Pinpoint the cell where the given text exists, returning its (X, Y) midpoint coordinate. 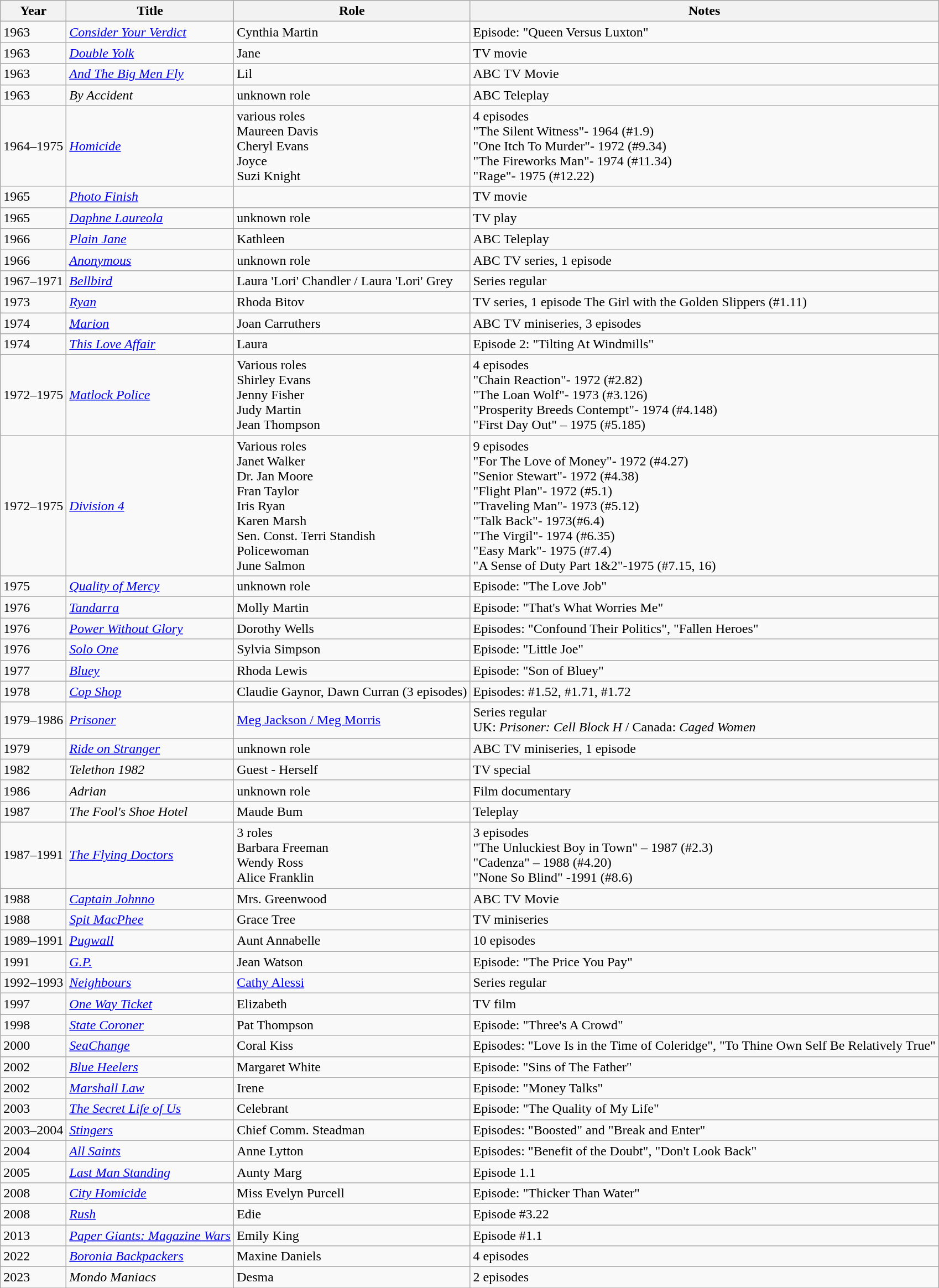
The Flying Doctors (150, 855)
Title (150, 11)
1989–1991 (33, 941)
Joan Carruthers (352, 323)
Role (352, 11)
3 rolesBarbara FreemanWendy RossAlice Franklin (352, 855)
TV film (705, 1004)
Episode: "Queen Versus Luxton" (705, 32)
Aunty Marg (352, 1172)
Year (33, 11)
Film documentary (705, 790)
2 episodes (705, 1277)
Last Man Standing (150, 1172)
Notes (705, 11)
TV series, 1 episode The Girl with the Golden Slippers (#1.11) (705, 302)
Maude Bum (352, 811)
Irene (352, 1088)
1982 (33, 769)
Mondo Maniacs (150, 1277)
1967–1971 (33, 281)
Episodes: "Benefit of the Doubt", "Don't Look Back" (705, 1151)
1979 (33, 748)
Telethon 1982 (150, 769)
Mrs. Greenwood (352, 898)
The Fool's Shoe Hotel (150, 811)
1986 (33, 790)
Molly Martin (352, 608)
Episode: "The Quality of My Life" (705, 1109)
Aunt Annabelle (352, 941)
Double Yolk (150, 53)
Laura 'Lori' Chandler / Laura 'Lori' Grey (352, 281)
Episode: "That's What Worries Me" (705, 608)
1992–1993 (33, 983)
Margaret White (352, 1067)
Laura (352, 344)
Episode: "Three's A Crowd" (705, 1025)
Rhoda Bitov (352, 302)
Ride on Stranger (150, 748)
Solo One (150, 650)
Power Without Glory (150, 629)
Guest - Herself (352, 769)
Episode: "Money Talks" (705, 1088)
4 episodes "The Silent Witness"- 1964 (#1.9) "One Itch To Murder"- 1972 (#9.34)"The Fireworks Man"- 1974 (#11.34) "Rage"- 1975 (#12.22) (705, 146)
One Way Ticket (150, 1004)
1975 (33, 587)
All Saints (150, 1151)
ABC TV miniseries, 3 episodes (705, 323)
10 episodes (705, 941)
1979–1986 (33, 720)
Pugwall (150, 941)
Emily King (352, 1235)
3 episodes"The Unluckiest Boy in Town" – 1987 (#2.3)"Cadenza" – 1988 (#4.20)"None So Blind" -1991 (#8.6) (705, 855)
1987 (33, 811)
Matlock Police (150, 395)
2004 (33, 1151)
By Accident (150, 95)
Division 4 (150, 506)
Episode: "The Love Job" (705, 587)
1998 (33, 1025)
Episodes: "Confound Their Politics", "Fallen Heroes" (705, 629)
2003 (33, 1109)
Celebrant (352, 1109)
Desma (352, 1277)
Pat Thompson (352, 1025)
Consider Your Verdict (150, 32)
Elizabeth (352, 1004)
Ryan (150, 302)
Daphne Laureola (150, 218)
Jane (352, 53)
This Love Affair (150, 344)
1978 (33, 692)
Quality of Mercy (150, 587)
Homicide (150, 146)
Episode: "Son of Bluey" (705, 671)
G.P. (150, 962)
Various rolesShirley Evans Jenny FisherJudy MartinJean Thompson (352, 395)
ABC TV miniseries, 1 episode (705, 748)
Episode 1.1 (705, 1172)
1987–1991 (33, 855)
Edie (352, 1214)
Marion (150, 323)
Photo Finish (150, 197)
Dorothy Wells (352, 629)
1973 (33, 302)
Teleplay (705, 811)
Paper Giants: Magazine Wars (150, 1235)
Series regularUK: Prisoner: Cell Block H / Canada: Caged Women (705, 720)
2022 (33, 1256)
Episode: "Thicker Than Water" (705, 1193)
various rolesMaureen DavisCheryl EvansJoyceSuzi Knight (352, 146)
Maxine Daniels (352, 1256)
Sylvia Simpson (352, 650)
Boronia Backpackers (150, 1256)
Neighbours (150, 983)
Anonymous (150, 260)
Adrian (150, 790)
1997 (33, 1004)
2013 (33, 1235)
Chief Comm. Steadman (352, 1130)
Captain Johnno (150, 898)
Jean Watson (352, 962)
Cathy Alessi (352, 983)
Kathleen (352, 239)
Bluey (150, 671)
Episode: "Little Joe" (705, 650)
Episode #3.22 (705, 1214)
1991 (33, 962)
2005 (33, 1172)
Rhoda Lewis (352, 671)
City Homicide (150, 1193)
2003–2004 (33, 1130)
Meg Jackson / Meg Morris (352, 720)
4 episodes "Chain Reaction"- 1972 (#2.82)"The Loan Wolf"- 1973 (#3.126)"Prosperity Breeds Contempt"- 1974 (#4.148) "First Day Out" – 1975 (#5.185) (705, 395)
Bellbird (150, 281)
Prisoner (150, 720)
Stingers (150, 1130)
Anne Lytton (352, 1151)
Episode: "The Price You Pay" (705, 962)
Episode 2: "Tilting At Windmills" (705, 344)
ABC TV series, 1 episode (705, 260)
Plain Jane (150, 239)
1964–1975 (33, 146)
Coral Kiss (352, 1046)
Episodes: "Boosted" and "Break and Enter" (705, 1130)
4 episodes (705, 1256)
Blue Heelers (150, 1067)
2023 (33, 1277)
Rush (150, 1214)
Various rolesJanet WalkerDr. Jan MooreFran TaylorIris RyanKaren MarshSen. Const. Terri StandishPolicewomanJune Salmon (352, 506)
Spit MacPhee (150, 920)
SeaChange (150, 1046)
Episodes: #1.52, #1.71, #1.72 (705, 692)
Episode: "Sins of The Father" (705, 1067)
And The Big Men Fly (150, 74)
State Coroner (150, 1025)
TV special (705, 769)
Cop Shop (150, 692)
The Secret Life of Us (150, 1109)
Grace Tree (352, 920)
2000 (33, 1046)
Lil (352, 74)
1977 (33, 671)
TV miniseries (705, 920)
Claudie Gaynor, Dawn Curran (3 episodes) (352, 692)
Cynthia Martin (352, 32)
Marshall Law (150, 1088)
TV play (705, 218)
Episodes: "Love Is in the Time of Coleridge", "To Thine Own Self Be Relatively True" (705, 1046)
Miss Evelyn Purcell (352, 1193)
Episode #1.1 (705, 1235)
Tandarra (150, 608)
